Extract the (x, y) coordinate from the center of the cell holding the provided text.  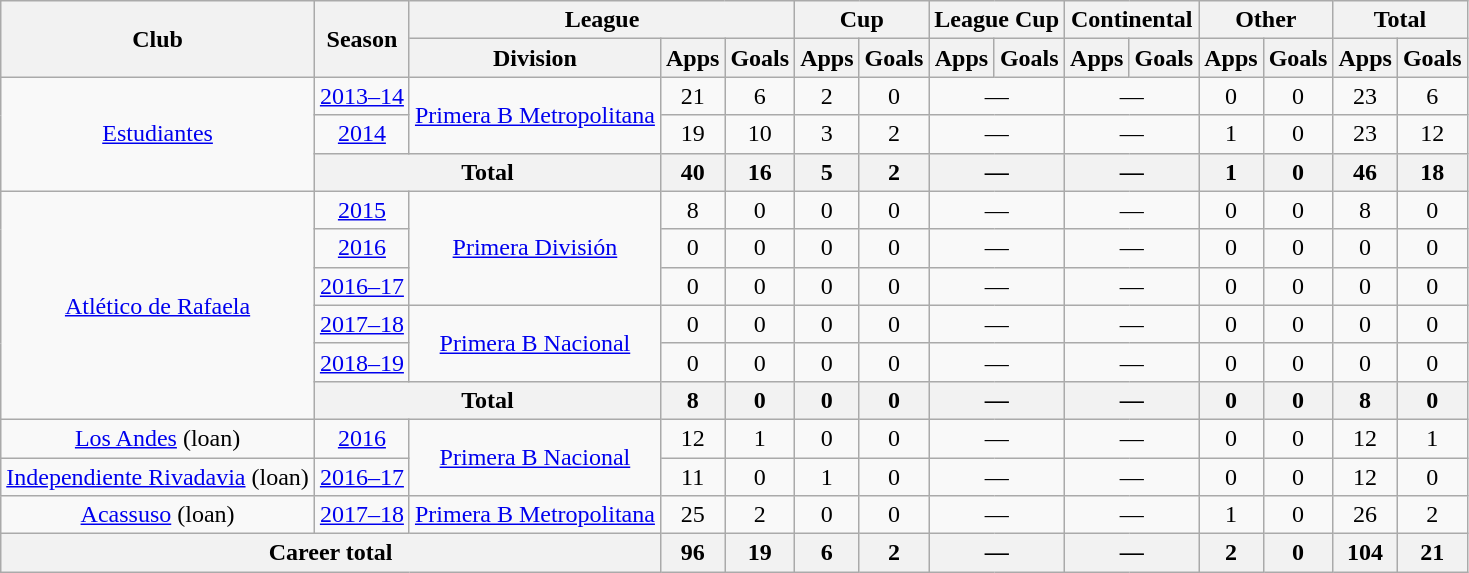
10 (760, 134)
Independiente Rivadavia (loan) (158, 477)
Division (534, 58)
16 (760, 172)
3 (827, 134)
Primera División (534, 248)
5 (827, 172)
Estudiantes (158, 134)
League Cup (997, 20)
Career total (331, 553)
25 (692, 515)
96 (692, 553)
2013–14 (362, 96)
League (602, 20)
Season (362, 39)
11 (692, 477)
Acassuso (loan) (158, 515)
46 (1365, 172)
2015 (362, 210)
40 (692, 172)
Cup (862, 20)
Other (1266, 20)
104 (1365, 553)
18 (1432, 172)
26 (1365, 515)
Los Andes (loan) (158, 438)
Club (158, 39)
Atlético de Rafaela (158, 305)
2014 (362, 134)
2018–19 (362, 362)
Continental (1132, 20)
